Locate the cell with the specified text and output its (x, y) center coordinate. 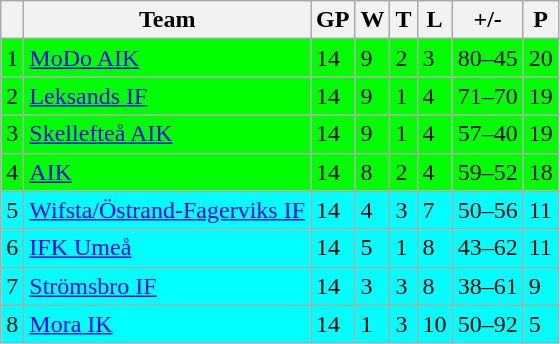
20 (540, 58)
+/- (488, 20)
GP (333, 20)
Leksands IF (168, 96)
50–92 (488, 324)
Strömsbro IF (168, 286)
MoDo AIK (168, 58)
AIK (168, 172)
T (404, 20)
50–56 (488, 210)
IFK Umeå (168, 248)
L (434, 20)
71–70 (488, 96)
P (540, 20)
Mora IK (168, 324)
6 (12, 248)
43–62 (488, 248)
59–52 (488, 172)
10 (434, 324)
W (372, 20)
Wifsta/Östrand-Fagerviks IF (168, 210)
Team (168, 20)
38–61 (488, 286)
80–45 (488, 58)
57–40 (488, 134)
18 (540, 172)
Skellefteå AIK (168, 134)
